Return (x, y) of the center of cell containing provided text 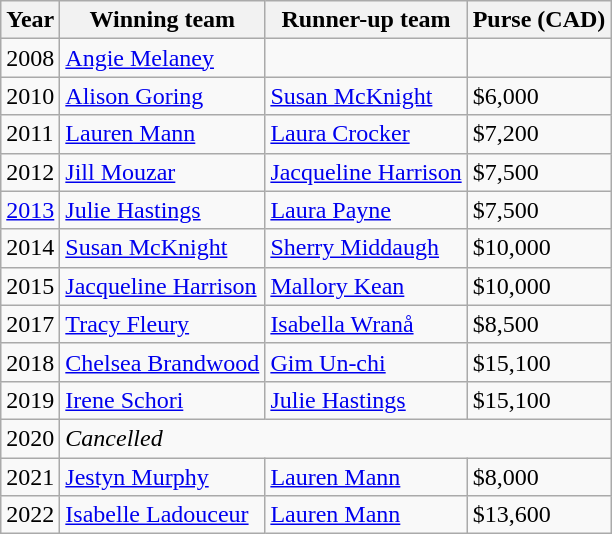
Runner-up team (366, 20)
$13,600 (539, 515)
$7,200 (539, 134)
2021 (30, 477)
Alison Goring (162, 96)
Tracy Fleury (162, 324)
$8,000 (539, 477)
Jill Mouzar (162, 172)
2011 (30, 134)
Angie Melaney (162, 58)
Cancelled (336, 438)
Year (30, 20)
2013 (30, 210)
Gim Un-chi (366, 362)
Isabella Wranå (366, 324)
2015 (30, 286)
Chelsea Brandwood (162, 362)
Irene Schori (162, 400)
Mallory Kean (366, 286)
$8,500 (539, 324)
2022 (30, 515)
Jestyn Murphy (162, 477)
2019 (30, 400)
Winning team (162, 20)
Laura Crocker (366, 134)
Purse (CAD) (539, 20)
Laura Payne (366, 210)
2010 (30, 96)
2018 (30, 362)
2014 (30, 248)
Isabelle Ladouceur (162, 515)
2008 (30, 58)
2017 (30, 324)
2020 (30, 438)
2012 (30, 172)
$6,000 (539, 96)
Sherry Middaugh (366, 248)
